Output the [x, y] coordinate of the center of the cell containing the given text.  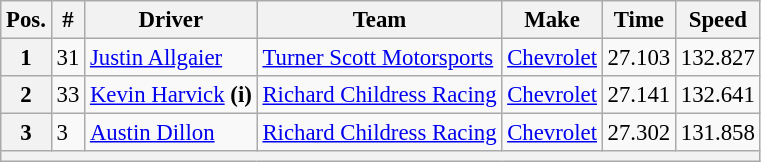
Kevin Harvick (i) [172, 95]
2 [26, 95]
Make [552, 20]
Austin Dillon [172, 133]
Pos. [26, 20]
27.141 [638, 95]
Speed [718, 20]
31 [68, 58]
# [68, 20]
131.858 [718, 133]
27.302 [638, 133]
132.827 [718, 58]
Justin Allgaier [172, 58]
Turner Scott Motorsports [380, 58]
132.641 [718, 95]
Team [380, 20]
27.103 [638, 58]
1 [26, 58]
33 [68, 95]
Driver [172, 20]
Time [638, 20]
